Extract the [x, y] coordinate from the center of the cell holding the provided text.  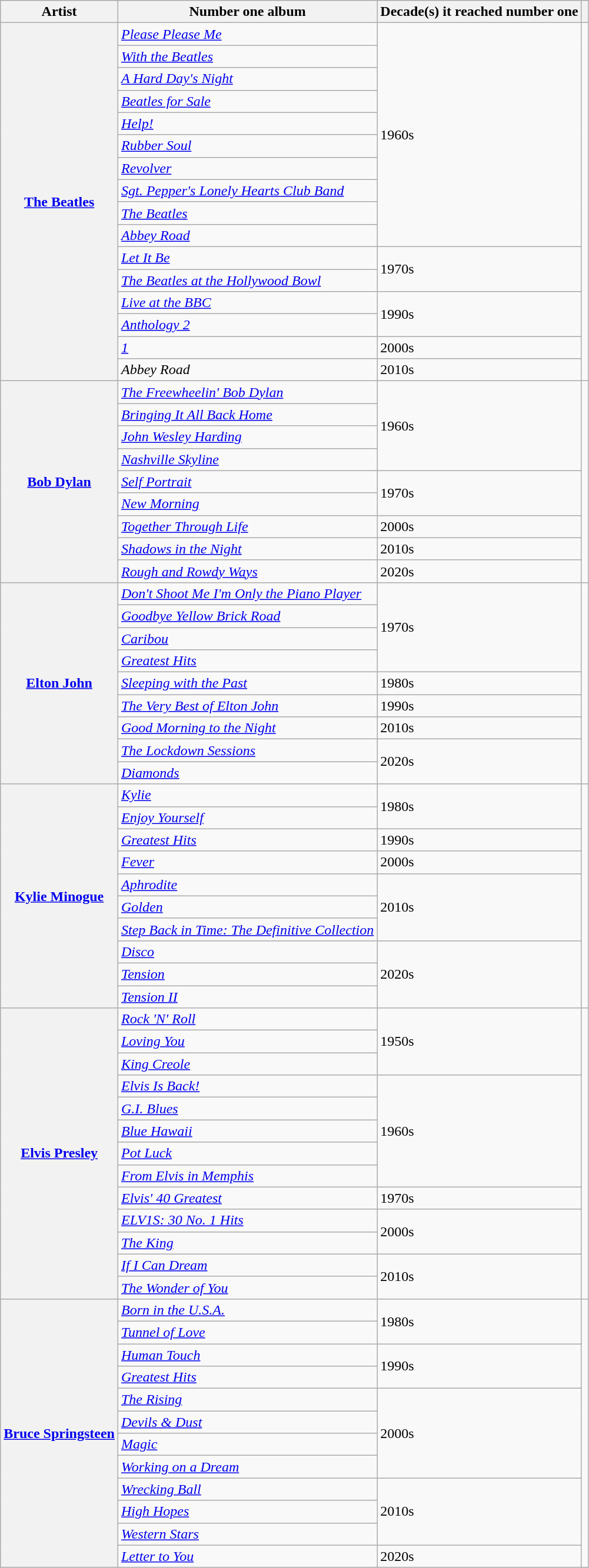
If I Can Dream [247, 1265]
Human Touch [247, 1355]
Kylie Minogue [59, 896]
ELV1S: 30 No. 1 Hits [247, 1220]
Rough and Rowdy Ways [247, 571]
Number one album [247, 12]
Aphrodite [247, 885]
With the Beatles [247, 56]
Tension II [247, 997]
Anthology 2 [247, 325]
Elvis' 40 Greatest [247, 1198]
1 [247, 348]
Let It Be [247, 258]
Bob Dylan [59, 482]
A Hard Day's Night [247, 79]
Magic [247, 1444]
Letter to You [247, 1556]
Together Through Life [247, 526]
Working on a Dream [247, 1467]
Rubber Soul [247, 146]
Disco [247, 952]
Bringing It All Back Home [247, 415]
John Wesley Harding [247, 437]
Western Stars [247, 1534]
Loving You [247, 1042]
New Morning [247, 504]
Artist [59, 12]
Fever [247, 862]
The Wonder of You [247, 1287]
King Creole [247, 1064]
Self Portrait [247, 482]
Caribou [247, 638]
The Beatles at the Hollywood Bowl [247, 281]
The King [247, 1243]
Decade(s) it reached number one [479, 12]
Elvis Presley [59, 1154]
Rock 'N' Roll [247, 1019]
Goodbye Yellow Brick Road [247, 616]
The Freewheelin' Bob Dylan [247, 392]
Step Back in Time: The Definitive Collection [247, 929]
Nashville Skyline [247, 459]
The Lockdown Sessions [247, 750]
Diamonds [247, 773]
1950s [479, 1042]
High Hopes [247, 1512]
Sgt. Pepper's Lonely Hearts Club Band [247, 191]
G.I. Blues [247, 1109]
Beatles for Sale [247, 101]
Tunnel of Love [247, 1332]
Sleeping with the Past [247, 683]
The Rising [247, 1400]
The Very Best of Elton John [247, 706]
Please Please Me [247, 34]
Revolver [247, 168]
Bruce Springsteen [59, 1433]
Pot Luck [247, 1153]
Elvis Is Back! [247, 1086]
Don't Shoot Me I'm Only the Piano Player [247, 593]
Elton John [59, 683]
Enjoy Yourself [247, 818]
Kylie [247, 795]
Live at the BBC [247, 303]
Blue Hawaii [247, 1131]
Shadows in the Night [247, 549]
Golden [247, 907]
Devils & Dust [247, 1422]
Help! [247, 124]
Good Morning to the Night [247, 728]
Wrecking Ball [247, 1489]
From Elvis in Memphis [247, 1176]
Born in the U.S.A. [247, 1310]
Tension [247, 974]
